Identify which cell holds the provided text, then report its (x, y) central coordinate. 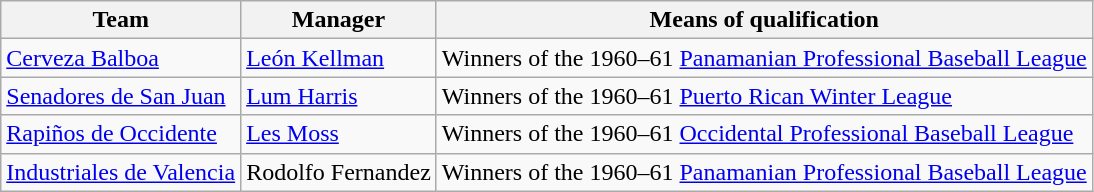
Manager (339, 20)
Rapiños de Occidente (121, 134)
Means of qualification (764, 20)
Winners of the 1960–61 Occidental Professional Baseball League (764, 134)
Cerveza Balboa (121, 58)
Winners of the 1960–61 Puerto Rican Winter League (764, 96)
Senadores de San Juan (121, 96)
Les Moss (339, 134)
Team (121, 20)
Rodolfo Fernandez (339, 172)
Industriales de Valencia (121, 172)
Lum Harris (339, 96)
León Kellman (339, 58)
